Find where the given text appears and provide that cell's center as [X, Y] coordinate. 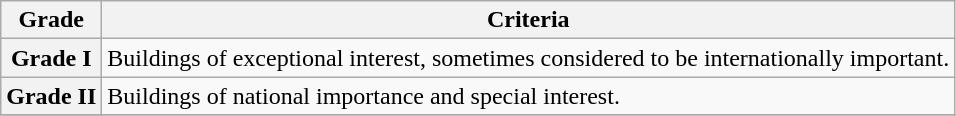
Grade [52, 20]
Buildings of national importance and special interest. [528, 96]
Grade I [52, 58]
Criteria [528, 20]
Buildings of exceptional interest, sometimes considered to be internationally important. [528, 58]
Grade II [52, 96]
